Detect which cell encompasses the target text, then output its (X, Y) center coordinate. 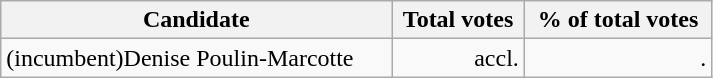
% of total votes (618, 20)
. (618, 58)
(incumbent)Denise Poulin-Marcotte (196, 58)
accl. (458, 58)
Total votes (458, 20)
Candidate (196, 20)
